Return the (X, Y) coordinate for the center point of the cell that contains the specified text.  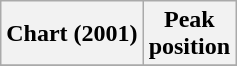
Peakposition (189, 34)
Chart (2001) (72, 34)
